Identify which cell holds the provided text, then report its [X, Y] central coordinate. 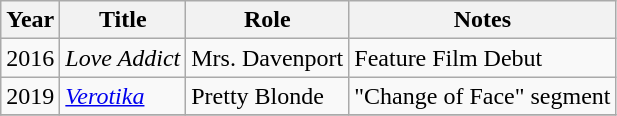
Pretty Blonde [268, 96]
Mrs. Davenport [268, 58]
Love Addict [123, 58]
2019 [30, 96]
Role [268, 20]
Title [123, 20]
2016 [30, 58]
Year [30, 20]
Notes [482, 20]
Feature Film Debut [482, 58]
"Change of Face" segment [482, 96]
Verotika [123, 96]
